Extract the (X, Y) coordinate from the center of the cell holding the provided text.  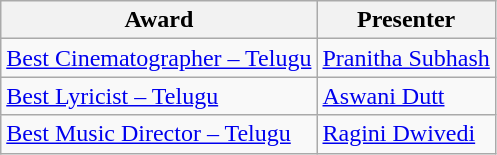
Best Music Director – Telugu (159, 134)
Pranitha Subhash (406, 58)
Aswani Dutt (406, 96)
Best Lyricist – Telugu (159, 96)
Ragini Dwivedi (406, 134)
Presenter (406, 20)
Award (159, 20)
Best Cinematographer – Telugu (159, 58)
